Output the [x, y] coordinate of the center of the cell containing the given text.  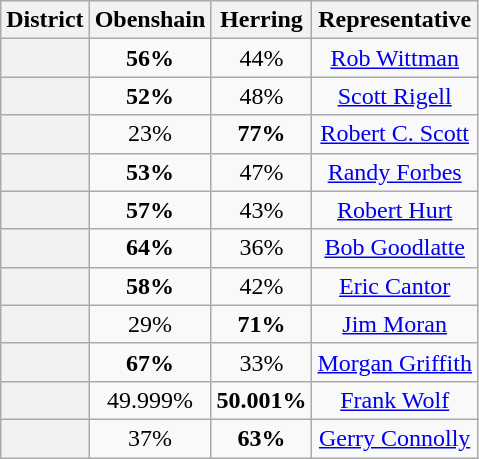
Gerry Connolly [394, 438]
Frank Wolf [394, 400]
63% [262, 438]
52% [150, 96]
Robert C. Scott [394, 134]
Herring [262, 20]
43% [262, 210]
Eric Cantor [394, 286]
53% [150, 172]
56% [150, 58]
42% [262, 286]
29% [150, 324]
District [45, 20]
57% [150, 210]
23% [150, 134]
Morgan Griffith [394, 362]
64% [150, 248]
Scott Rigell [394, 96]
67% [150, 362]
37% [150, 438]
48% [262, 96]
50.001% [262, 400]
33% [262, 362]
47% [262, 172]
Bob Goodlatte [394, 248]
36% [262, 248]
Randy Forbes [394, 172]
49.999% [150, 400]
44% [262, 58]
Representative [394, 20]
58% [150, 286]
71% [262, 324]
77% [262, 134]
Robert Hurt [394, 210]
Jim Moran [394, 324]
Rob Wittman [394, 58]
Obenshain [150, 20]
